Provide the [x, y] coordinate of the cell's center where the given text is located.  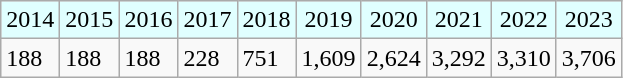
2015 [90, 20]
2023 [588, 20]
2022 [524, 20]
2021 [458, 20]
2020 [394, 20]
751 [266, 58]
228 [208, 58]
3,310 [524, 58]
3,292 [458, 58]
2016 [148, 20]
2,624 [394, 58]
2018 [266, 20]
1,609 [328, 58]
3,706 [588, 58]
2014 [30, 20]
2017 [208, 20]
2019 [328, 20]
